Extract the [x, y] coordinate from the center of the cell holding the provided text.  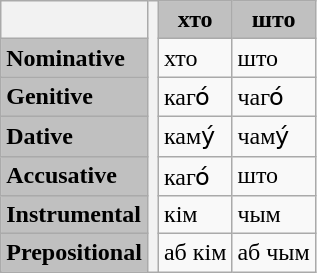
Accusative [74, 176]
аб чым [274, 253]
каму́ [194, 136]
чаго́ [274, 97]
чым [274, 215]
Prepositional [74, 253]
Instrumental [74, 215]
аб кім [194, 253]
Dative [74, 136]
кім [194, 215]
чаму́ [274, 136]
Nominative [74, 58]
Genitive [74, 97]
